Identify which cell holds the provided text, then report its (X, Y) central coordinate. 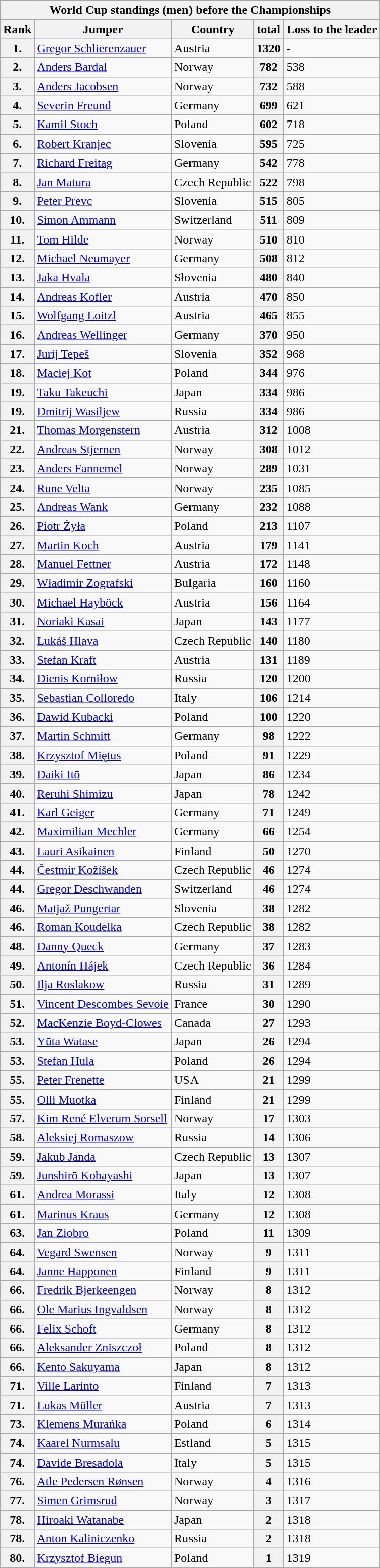
1164 (332, 602)
2. (17, 67)
1320 (268, 48)
32. (17, 641)
Davide Bresadola (103, 1463)
23. (17, 468)
352 (268, 354)
Słovenia (213, 278)
1148 (332, 564)
106 (268, 698)
37 (268, 946)
140 (268, 641)
809 (332, 220)
35. (17, 698)
21. (17, 430)
Gregor Deschwanden (103, 889)
17. (17, 354)
950 (332, 335)
Kaarel Nurmsalu (103, 1443)
4. (17, 105)
Ilja Roslakow (103, 985)
131 (268, 660)
Kamil Stoch (103, 125)
17 (268, 1118)
312 (268, 430)
Ole Marius Ingvaldsen (103, 1309)
Anders Bardal (103, 67)
840 (332, 278)
100 (268, 717)
Andreas Kofler (103, 297)
9. (17, 201)
Władimir Zografski (103, 583)
1306 (332, 1137)
1088 (332, 507)
Country (213, 29)
Anton Kaliniczenko (103, 1539)
1290 (332, 1004)
621 (332, 105)
Stefan Kraft (103, 660)
1085 (332, 488)
11 (268, 1233)
810 (332, 239)
508 (268, 259)
Roman Koudelka (103, 927)
Lukáš Hlava (103, 641)
1319 (332, 1558)
1141 (332, 545)
50 (268, 851)
308 (268, 449)
Reruhi Shimizu (103, 793)
143 (268, 622)
10. (17, 220)
Čestmír Kožíšek (103, 870)
1177 (332, 622)
Karl Geiger (103, 812)
538 (332, 67)
480 (268, 278)
Aleksander Zniszczoł (103, 1348)
29. (17, 583)
57. (17, 1118)
Wolfgang Loitzl (103, 316)
Antonín Hájek (103, 966)
Thomas Morgenstern (103, 430)
1270 (332, 851)
Andreas Wellinger (103, 335)
World Cup standings (men) before the Championships (190, 10)
Lauri Asikainen (103, 851)
976 (332, 373)
Jan Ziobro (103, 1233)
Loss to the leader (332, 29)
1242 (332, 793)
7. (17, 163)
Janne Happonen (103, 1271)
total (268, 29)
Tom Hilde (103, 239)
511 (268, 220)
289 (268, 468)
31. (17, 622)
98 (268, 736)
718 (332, 125)
France (213, 1004)
66 (268, 831)
968 (332, 354)
USA (213, 1080)
Kim René Elverum Sorsell (103, 1118)
542 (268, 163)
51. (17, 1004)
Felix Schoft (103, 1329)
49. (17, 966)
Simen Grimsrud (103, 1501)
Manuel Fettner (103, 564)
43. (17, 851)
Martin Schmitt (103, 736)
22. (17, 449)
42. (17, 831)
Maximilian Mechler (103, 831)
8. (17, 182)
1012 (332, 449)
14 (268, 1137)
232 (268, 507)
36 (268, 966)
235 (268, 488)
6. (17, 144)
1 (268, 1558)
Canada (213, 1023)
Severin Freund (103, 105)
Krzysztof Biegun (103, 1558)
Vegard Swensen (103, 1252)
515 (268, 201)
50. (17, 985)
160 (268, 583)
Aleksiej Romaszow (103, 1137)
15. (17, 316)
36. (17, 717)
- (332, 48)
13. (17, 278)
Vincent Descombes Sevoie (103, 1004)
1229 (332, 755)
52. (17, 1023)
1220 (332, 717)
Jaka Hvala (103, 278)
18. (17, 373)
34. (17, 679)
1180 (332, 641)
732 (268, 86)
1. (17, 48)
595 (268, 144)
Jumper (103, 29)
80. (17, 1558)
Anders Jacobsen (103, 86)
91 (268, 755)
4 (268, 1482)
Taku Takeuchi (103, 392)
805 (332, 201)
Bulgaria (213, 583)
41. (17, 812)
Rank (17, 29)
30. (17, 602)
1107 (332, 526)
465 (268, 316)
1189 (332, 660)
86 (268, 774)
Jurij Tepeš (103, 354)
Yūta Watase (103, 1042)
78 (268, 793)
Andreas Stjernen (103, 449)
1283 (332, 946)
76. (17, 1482)
Piotr Żyła (103, 526)
33. (17, 660)
725 (332, 144)
213 (268, 526)
Atle Pedersen Rønsen (103, 1482)
172 (268, 564)
Krzysztof Miętus (103, 755)
Hiroaki Watanabe (103, 1520)
26. (17, 526)
Klemens Murańka (103, 1424)
1031 (332, 468)
Jakub Janda (103, 1156)
370 (268, 335)
120 (268, 679)
Olli Muotka (103, 1099)
Estland (213, 1443)
1160 (332, 583)
850 (332, 297)
798 (332, 182)
1254 (332, 831)
1214 (332, 698)
Andrea Morassi (103, 1195)
Martin Koch (103, 545)
38. (17, 755)
MacKenzie Boyd-Clowes (103, 1023)
Dawid Kubacki (103, 717)
1249 (332, 812)
48. (17, 946)
14. (17, 297)
28. (17, 564)
77. (17, 1501)
782 (268, 67)
Junshirō Kobayashi (103, 1176)
Ville Larinto (103, 1386)
Dienis Korniłow (103, 679)
5. (17, 125)
Richard Freitag (103, 163)
1222 (332, 736)
1293 (332, 1023)
Daiki Itō (103, 774)
510 (268, 239)
Marinus Kraus (103, 1214)
Simon Ammann (103, 220)
1284 (332, 966)
855 (332, 316)
37. (17, 736)
6 (268, 1424)
27 (268, 1023)
699 (268, 105)
Maciej Kot (103, 373)
588 (332, 86)
3 (268, 1501)
63. (17, 1233)
1316 (332, 1482)
40. (17, 793)
25. (17, 507)
Fredrik Bjerkeengen (103, 1290)
470 (268, 297)
Stefan Hula (103, 1061)
Robert Kranjec (103, 144)
Jan Matura (103, 182)
778 (332, 163)
1008 (332, 430)
Peter Prevc (103, 201)
1289 (332, 985)
Lukas Müller (103, 1405)
1303 (332, 1118)
1234 (332, 774)
156 (268, 602)
73. (17, 1424)
Kento Sakuyama (103, 1367)
1309 (332, 1233)
1317 (332, 1501)
1200 (332, 679)
Gregor Schlierenzauer (103, 48)
Michael Hayböck (103, 602)
12. (17, 259)
522 (268, 182)
Sebastian Colloredo (103, 698)
179 (268, 545)
344 (268, 373)
Rune Velta (103, 488)
1314 (332, 1424)
39. (17, 774)
30 (268, 1004)
Andreas Wank (103, 507)
Anders Fannemel (103, 468)
Noriaki Kasai (103, 622)
812 (332, 259)
24. (17, 488)
58. (17, 1137)
3. (17, 86)
Michael Neumayer (103, 259)
16. (17, 335)
Peter Frenette (103, 1080)
31 (268, 985)
27. (17, 545)
71 (268, 812)
Dmitrij Wasiljew (103, 411)
Danny Queck (103, 946)
11. (17, 239)
602 (268, 125)
Matjaž Pungertar (103, 908)
